From the cell containing the given text, extract its center point as [x, y] coordinate. 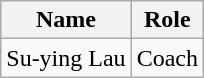
Su-ying Lau [66, 58]
Name [66, 20]
Role [167, 20]
Coach [167, 58]
